Identify which cell holds the provided text, then report its [x, y] central coordinate. 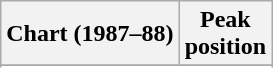
Peakposition [225, 34]
Chart (1987–88) [90, 34]
